Capture the cell that displays the provided text and extract its [x, y] central coordinate. 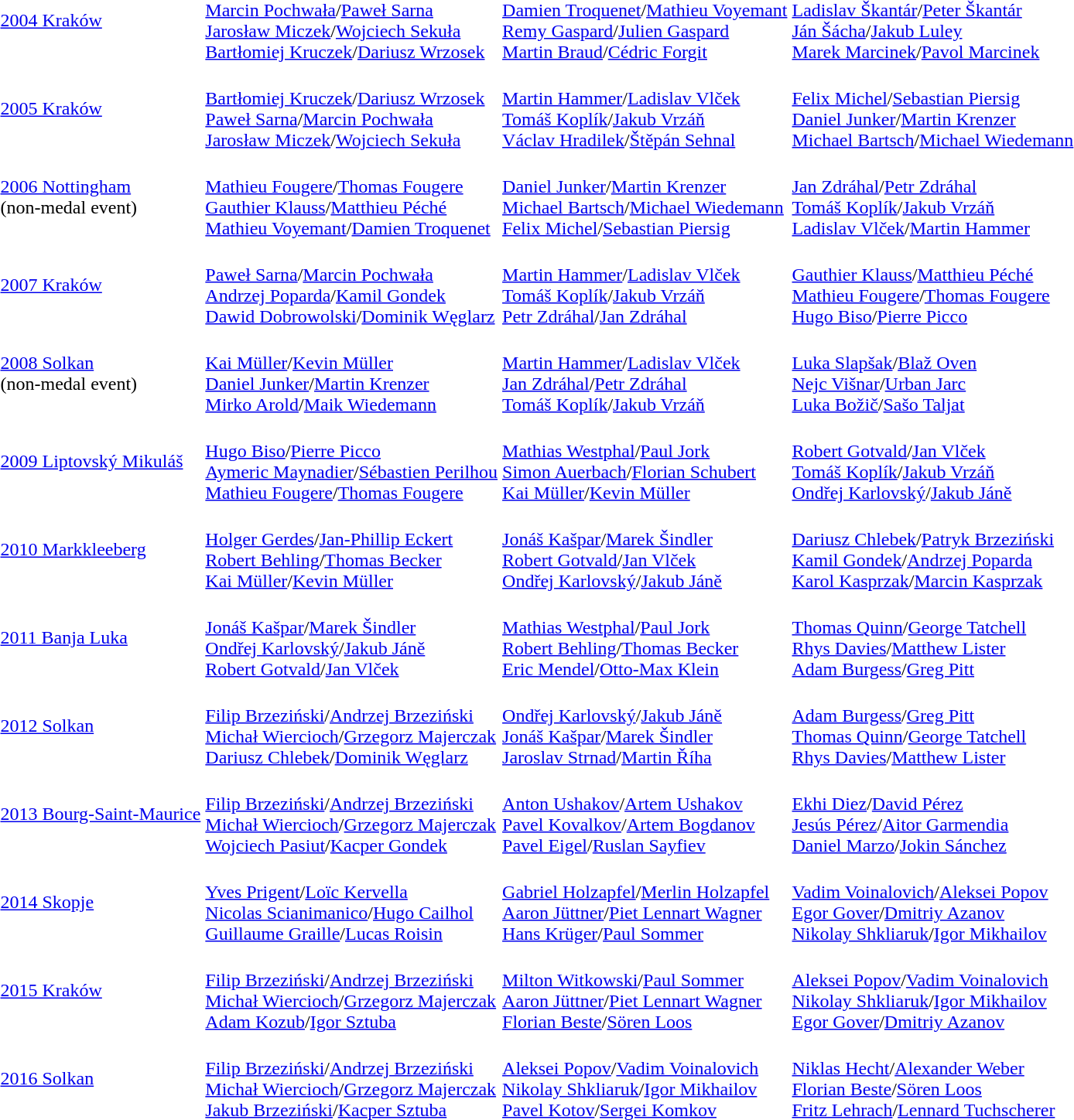
Gabriel Holzapfel/Merlin HolzapfelAaron Jüttner/Piet Lennart WagnerHans Krüger/Paul Sommer [645, 902]
Martin Hammer/Ladislav VlčekTomáš Koplík/Jakub VrzáňPetr Zdráhal/Jan Zdráhal [645, 285]
Daniel Junker/Martin KrenzerMichael Bartsch/Michael WiedemannFelix Michel/Sebastian Piersig [645, 196]
Filip Brzeziński/Andrzej BrzezińskiMichał Wiercioch/Grzegorz MajerczakDariusz Chlebek/Dominik Węglarz [351, 726]
Kai Müller/Kevin MüllerDaniel Junker/Martin KrenzerMirko Arold/Maik Wiedemann [351, 373]
Yves Prigent/Loïc KervellaNicolas Scianimanico/Hugo CailholGuillaume Graille/Lucas Roisin [351, 902]
Holger Gerdes/Jan-Phillip EckertRobert Behling/Thomas BeckerKai Müller/Kevin Müller [351, 549]
Anton Ushakov/Artem UshakovPavel Kovalkov/Artem BogdanovPavel Eigel/Ruslan Sayfiev [645, 814]
Martin Hammer/Ladislav VlčekTomáš Koplík/Jakub VrzáňVáclav Hradilek/Štěpán Sehnal [645, 108]
Filip Brzeziński/Andrzej BrzezińskiMichał Wiercioch/Grzegorz MajerczakAdam Kozub/Igor Sztuba [351, 990]
Mathieu Fougere/Thomas FougereGauthier Klauss/Matthieu PéchéMathieu Voyemant/Damien Troquenet [351, 196]
Martin Hammer/Ladislav VlčekJan Zdráhal/Petr ZdráhalTomáš Koplík/Jakub Vrzáň [645, 373]
Hugo Biso/Pierre PiccoAymeric Maynadier/Sébastien PerilhouMathieu Fougere/Thomas Fougere [351, 461]
Filip Brzeziński/Andrzej BrzezińskiMichał Wiercioch/Grzegorz MajerczakWojciech Pasiut/Kacper Gondek [351, 814]
Milton Witkowski/Paul SommerAaron Jüttner/Piet Lennart WagnerFlorian Beste/Sören Loos [645, 990]
Bartłomiej Kruczek/Dariusz WrzosekPaweł Sarna/Marcin PochwałaJarosław Miczek/Wojciech Sekuła [351, 108]
Ondřej Karlovský/Jakub JáněJonáš Kašpar/Marek ŠindlerJaroslav Strnad/Martin Říha [645, 726]
Jonáš Kašpar/Marek ŠindlerOndřej Karlovský/Jakub JáněRobert Gotvald/Jan Vlček [351, 637]
Mathias Westphal/Paul JorkSimon Auerbach/Florian SchubertKai Müller/Kevin Müller [645, 461]
Mathias Westphal/Paul JorkRobert Behling/Thomas BeckerEric Mendel/Otto-Max Klein [645, 637]
Jonáš Kašpar/Marek ŠindlerRobert Gotvald/Jan VlčekOndřej Karlovský/Jakub Jáně [645, 549]
Paweł Sarna/Marcin PochwałaAndrzej Poparda/Kamil GondekDawid Dobrowolski/Dominik Węglarz [351, 285]
